Find where the given text appears and provide that cell's center as (x, y) coordinate. 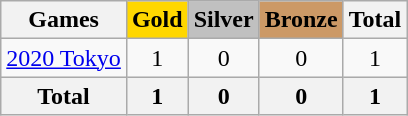
Bronze (301, 20)
2020 Tokyo (64, 58)
Silver (224, 20)
Games (64, 20)
Gold (157, 20)
